Return (x, y) of the center of cell containing provided text 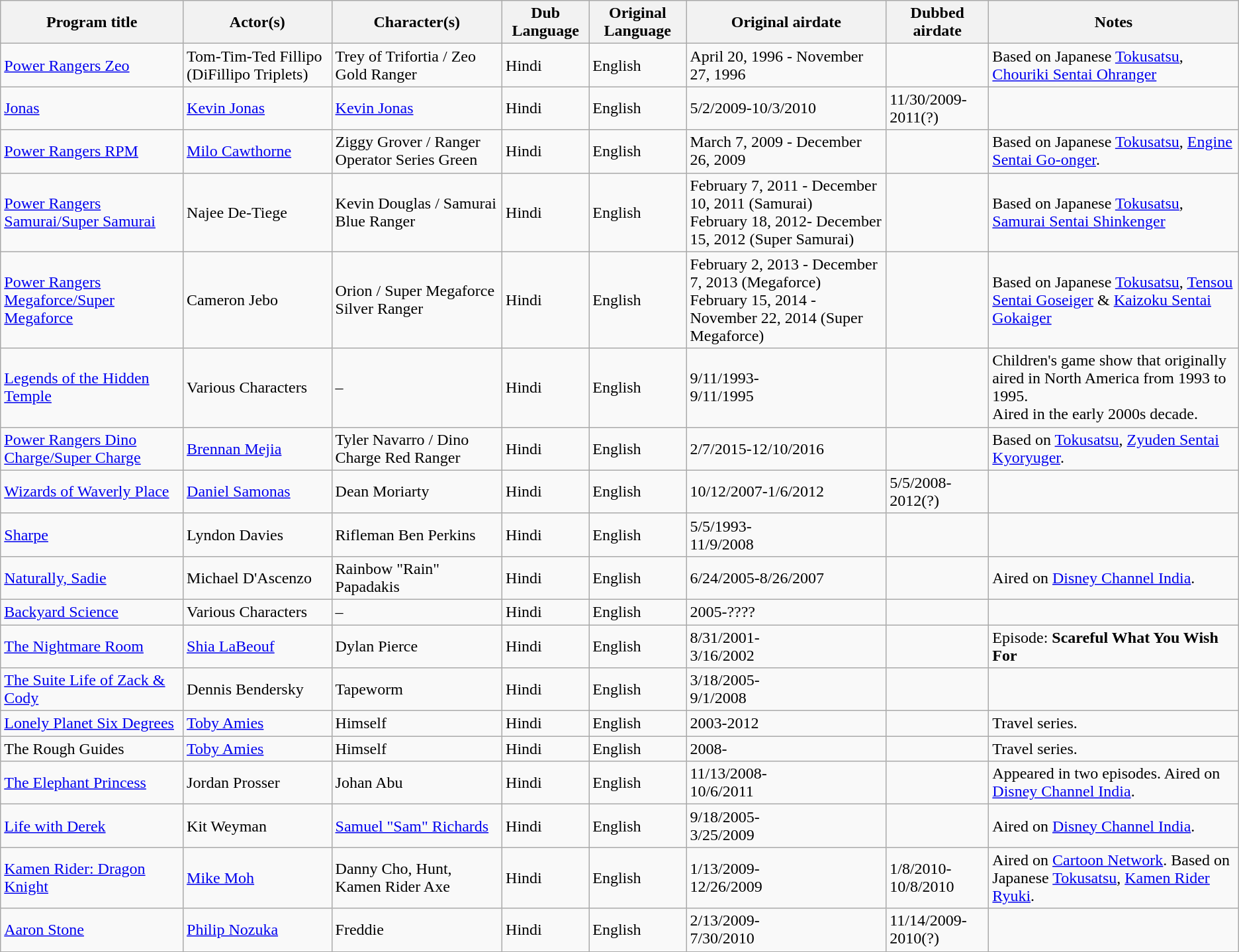
Notes (1113, 23)
Mike Moh (257, 878)
Sharpe (92, 535)
Life with Derek (92, 826)
Aired on Cartoon Network. Based on Japanese Tokusatsu, Kamen Rider Ryuki. (1113, 878)
11/14/2009-2010(?) (937, 929)
5/5/2008-2012(?) (937, 491)
Daniel Samonas (257, 491)
Johan Abu (417, 783)
Original Language (638, 23)
Power Rangers RPM (92, 151)
9/18/2005-3/25/2009 (786, 826)
5/5/1993-11/9/2008 (786, 535)
2/7/2015-12/10/2016 (786, 449)
Power Rangers Megaforce/Super Megaforce (92, 300)
2008- (786, 749)
Kevin Douglas / Samurai Blue Ranger (417, 212)
Tapeworm (417, 690)
Based on Japanese Tokusatsu, Chouriki Sentai Ohranger (1113, 65)
9/11/1993-9/11/1995 (786, 388)
Naturally, Sadie (92, 577)
Rifleman Ben Perkins (417, 535)
1/8/2010-10/8/2010 (937, 878)
3/18/2005-9/1/2008 (786, 690)
Dub Language (545, 23)
Kit Weyman (257, 826)
Danny Cho, Hunt, Kamen Rider Axe (417, 878)
Shia LaBeouf (257, 646)
Trey of Trifortia / Zeo Gold Ranger (417, 65)
2005-???? (786, 612)
1/13/2009-12/26/2009 (786, 878)
Character(s) (417, 23)
Freddie (417, 929)
Actor(s) (257, 23)
Legends of the Hidden Temple (92, 388)
Lyndon Davies (257, 535)
Aaron Stone (92, 929)
Dubbed airdate (937, 23)
April 20, 1996 - November 27, 1996 (786, 65)
February 7, 2011 - December 10, 2011 (Samurai)February 18, 2012- December 15, 2012 (Super Samurai) (786, 212)
Cameron Jebo (257, 300)
Kamen Rider: Dragon Knight (92, 878)
Original airdate (786, 23)
Dennis Bendersky (257, 690)
Appeared in two episodes. Aired on Disney Channel India. (1113, 783)
Program title (92, 23)
10/12/2007-1/6/2012 (786, 491)
Tyler Navarro / Dino Charge Red Ranger (417, 449)
The Rough Guides (92, 749)
Based on Japanese Tokusatsu, Tensou Sentai Goseiger & Kaizoku Sentai Gokaiger (1113, 300)
Jonas (92, 109)
March 7, 2009 - December 26, 2009 (786, 151)
8/31/2001-3/16/2002 (786, 646)
Brennan Mejia (257, 449)
Children's game show that originally aired in North America from 1993 to 1995.Aired in the early 2000s decade. (1113, 388)
Samuel "Sam" Richards (417, 826)
Lonely Planet Six Degrees (92, 724)
6/24/2005-8/26/2007 (786, 577)
The Elephant Princess (92, 783)
2003-2012 (786, 724)
Michael D'Ascenzo (257, 577)
Power Rangers Zeo (92, 65)
Jordan Prosser (257, 783)
Ziggy Grover / Ranger Operator Series Green (417, 151)
11/30/2009-2011(?) (937, 109)
Power Rangers Dino Charge/Super Charge (92, 449)
Orion / Super Megaforce Silver Ranger (417, 300)
Power Rangers Samurai/Super Samurai (92, 212)
Najee De-Tiege (257, 212)
Wizards of Waverly Place (92, 491)
February 2, 2013 - December 7, 2013 (Megaforce)February 15, 2014 - November 22, 2014 (Super Megaforce) (786, 300)
Based on Japanese Tokusatsu, Samurai Sentai Shinkenger (1113, 212)
Rainbow "Rain" Papadakis (417, 577)
11/13/2008-10/6/2011 (786, 783)
Episode: Scareful What You Wish For (1113, 646)
Tom-Tim-Ted Fillipo (DiFillipo Triplets) (257, 65)
Dylan Pierce (417, 646)
The Nightmare Room (92, 646)
Based on Tokusatsu, Zyuden Sentai Kyoryuger. (1113, 449)
5/2/2009-10/3/2010 (786, 109)
Dean Moriarty (417, 491)
Based on Japanese Tokusatsu, Engine Sentai Go-onger. (1113, 151)
The Suite Life of Zack & Cody (92, 690)
Milo Cawthorne (257, 151)
Backyard Science (92, 612)
Philip Nozuka (257, 929)
2/13/2009-7/30/2010 (786, 929)
